For the text-containing cell, return its midpoint in (x, y) coordinate format. 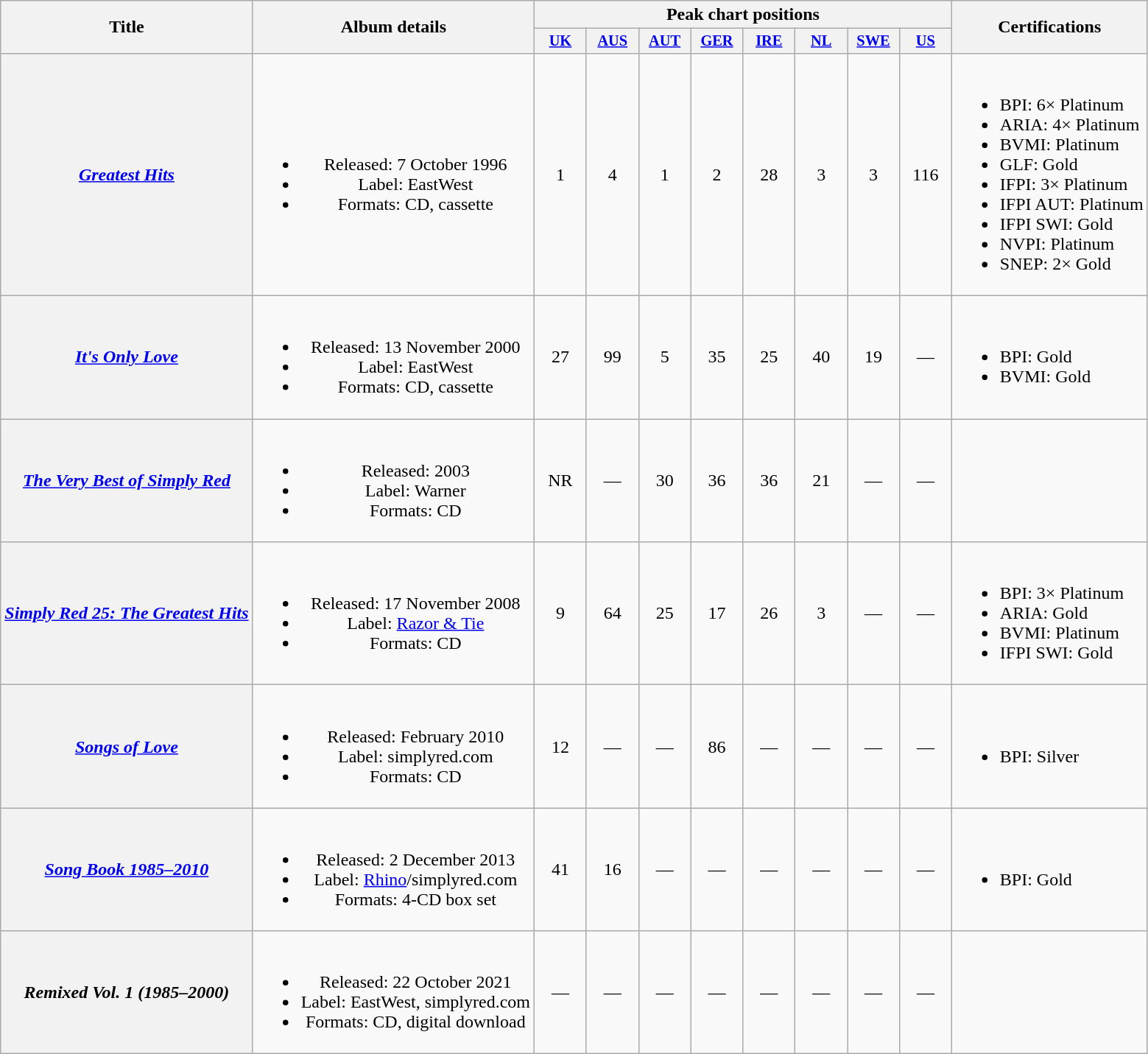
BPI: Silver (1049, 747)
Greatest Hits (127, 174)
Song Book 1985–2010 (127, 869)
Remixed Vol. 1 (1985–2000) (127, 993)
27 (561, 358)
BPI: Gold (1049, 869)
9 (561, 614)
BPI: GoldBVMI: Gold (1049, 358)
Certifications (1049, 27)
17 (717, 614)
SWE (873, 41)
26 (769, 614)
NL (822, 41)
Simply Red 25: The Greatest Hits (127, 614)
2 (717, 174)
116 (925, 174)
21 (822, 480)
Released: February 2010Label: simplyred.comFormats: CD (393, 747)
64 (613, 614)
AUS (613, 41)
BPI: 3× PlatinumARIA: GoldBVMI: PlatinumIFPI SWI: Gold (1049, 614)
Released: 2 December 2013Label: Rhino/simplyred.comFormats: 4-CD box set (393, 869)
Released: 17 November 2008Label: Razor & TieFormats: CD (393, 614)
NR (561, 480)
Songs of Love (127, 747)
4 (613, 174)
Released: 13 November 2000Label: EastWestFormats: CD, cassette (393, 358)
12 (561, 747)
Title (127, 27)
The Very Best of Simply Red (127, 480)
5 (664, 358)
19 (873, 358)
UK (561, 41)
28 (769, 174)
30 (664, 480)
40 (822, 358)
99 (613, 358)
Peak chart positions (744, 15)
16 (613, 869)
Released: 7 October 1996Label: EastWestFormats: CD, cassette (393, 174)
US (925, 41)
41 (561, 869)
86 (717, 747)
IRE (769, 41)
35 (717, 358)
GER (717, 41)
Album details (393, 27)
Released: 2003Label: WarnerFormats: CD (393, 480)
BPI: 6× PlatinumARIA: 4× PlatinumBVMI: PlatinumGLF: GoldIFPI: 3× PlatinumIFPI AUT: PlatinumIFPI SWI: GoldNVPI: PlatinumSNEP: 2× Gold (1049, 174)
AUT (664, 41)
Released: 22 October 2021Label: EastWest, simplyred.comFormats: CD, digital download (393, 993)
It's Only Love (127, 358)
